Search for the cell housing the specified text and yield its [x, y] center coordinate. 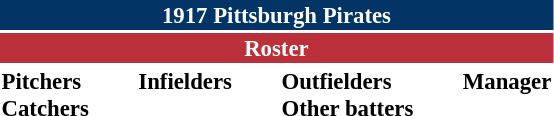
Roster [276, 48]
1917 Pittsburgh Pirates [276, 15]
